Locate the cell with the specified text and output its (X, Y) center coordinate. 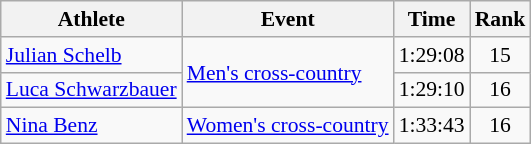
Women's cross-country (288, 126)
1:33:43 (432, 126)
Nina Benz (92, 126)
1:29:08 (432, 55)
15 (500, 55)
Athlete (92, 19)
Rank (500, 19)
Men's cross-country (288, 72)
Time (432, 19)
Luca Schwarzbauer (92, 90)
Julian Schelb (92, 55)
1:29:10 (432, 90)
Event (288, 19)
